Return the (x, y) coordinate for the center point of the cell that contains the specified text.  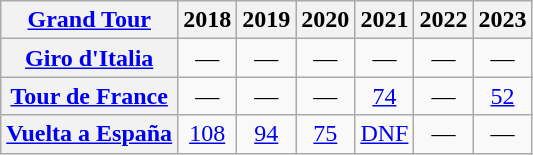
Grand Tour (90, 20)
2018 (208, 20)
Vuelta a España (90, 134)
2019 (266, 20)
94 (266, 134)
74 (384, 96)
2023 (502, 20)
2022 (444, 20)
2020 (326, 20)
DNF (384, 134)
52 (502, 96)
2021 (384, 20)
Giro d'Italia (90, 58)
Tour de France (90, 96)
108 (208, 134)
75 (326, 134)
